Search for the cell housing the specified text and yield its [X, Y] center coordinate. 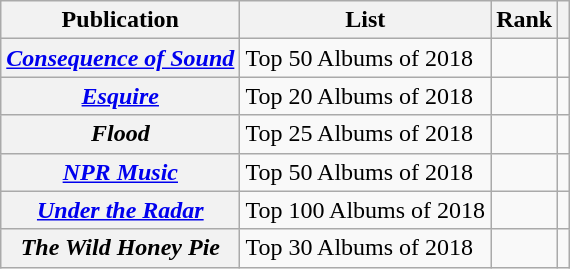
Flood [120, 134]
Rank [524, 20]
List [366, 20]
Top 30 Albums of 2018 [366, 248]
Top 25 Albums of 2018 [366, 134]
The Wild Honey Pie [120, 248]
Under the Radar [120, 210]
Esquire [120, 96]
Top 100 Albums of 2018 [366, 210]
Consequence of Sound [120, 58]
Top 20 Albums of 2018 [366, 96]
Publication [120, 20]
NPR Music [120, 172]
